Detect which cell encompasses the target text, then output its [x, y] center coordinate. 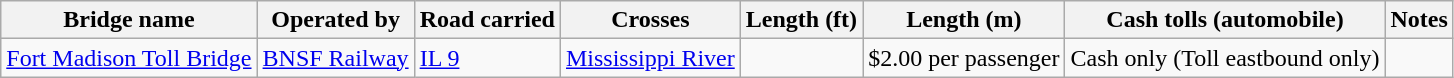
$2.00 per passenger [964, 58]
IL 9 [487, 58]
Crosses [650, 20]
Bridge name [129, 20]
BNSF Railway [336, 58]
Road carried [487, 20]
Fort Madison Toll Bridge [129, 58]
Cash only (Toll eastbound only) [1225, 58]
Cash tolls (automobile) [1225, 20]
Length (m) [964, 20]
Mississippi River [650, 58]
Length (ft) [801, 20]
Operated by [336, 20]
Notes [1419, 20]
